Capture the cell that displays the provided text and extract its [x, y] central coordinate. 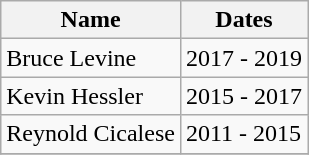
Dates [244, 20]
2015 - 2017 [244, 96]
Reynold Cicalese [91, 134]
2017 - 2019 [244, 58]
2011 - 2015 [244, 134]
Name [91, 20]
Kevin Hessler [91, 96]
Bruce Levine [91, 58]
